Detect which cell encompasses the target text, then output its [X, Y] center coordinate. 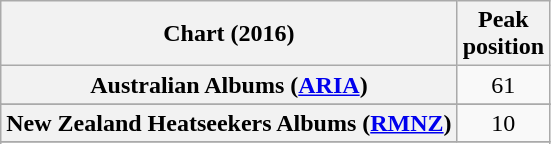
61 [503, 85]
Chart (2016) [229, 34]
New Zealand Heatseekers Albums (RMNZ) [229, 123]
10 [503, 123]
Australian Albums (ARIA) [229, 85]
Peak position [503, 34]
